For the text-containing cell, return its midpoint in [x, y] coordinate format. 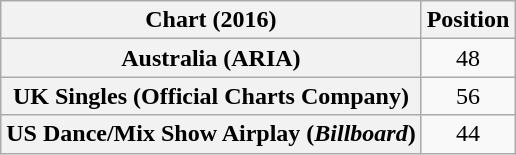
Position [468, 20]
44 [468, 134]
Australia (ARIA) [211, 58]
Chart (2016) [211, 20]
48 [468, 58]
US Dance/Mix Show Airplay (Billboard) [211, 134]
UK Singles (Official Charts Company) [211, 96]
56 [468, 96]
